Determine the (X, Y) coordinate at the center of the cell enclosing the given text.  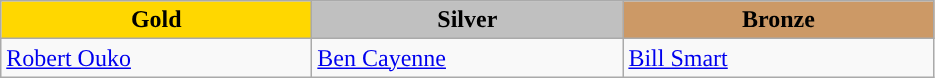
Bronze (778, 20)
Ben Cayenne (468, 58)
Silver (468, 20)
Robert Ouko (156, 58)
Gold (156, 20)
Bill Smart (778, 58)
